Return the [X, Y] coordinate for the center point of the cell that contains the specified text.  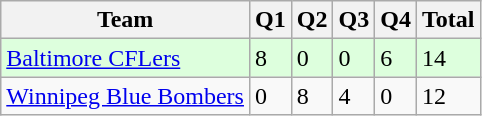
4 [354, 96]
Team [126, 20]
14 [448, 58]
Baltimore CFLers [126, 58]
Q2 [312, 20]
12 [448, 96]
Total [448, 20]
Winnipeg Blue Bombers [126, 96]
Q4 [396, 20]
6 [396, 58]
Q3 [354, 20]
Q1 [270, 20]
